Extract the [x, y] coordinate from the center of the cell holding the provided text.  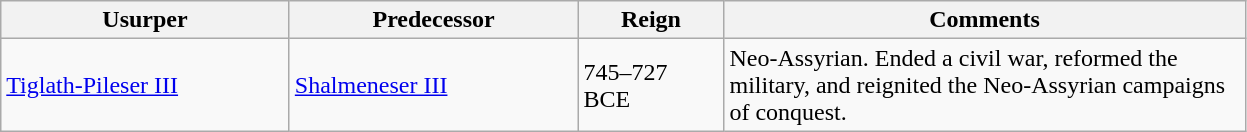
Usurper [146, 20]
Reign [651, 20]
Neo-Assyrian. Ended a civil war, reformed the military, and reignited the Neo-Assyrian campaigns of conquest. [984, 85]
Shalmeneser III [434, 85]
745–727 BCE [651, 85]
Comments [984, 20]
Tiglath-Pileser III [146, 85]
Predecessor [434, 20]
